Output the [x, y] coordinate of the center of the cell containing the given text.  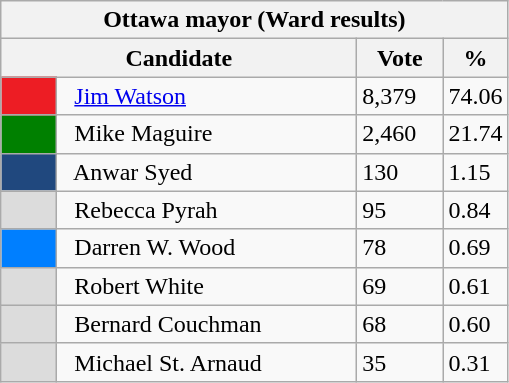
78 [400, 248]
Rebecca Pyrah [207, 210]
Darren W. Wood [207, 248]
74.06 [476, 96]
Ottawa mayor (Ward results) [254, 20]
Candidate [179, 58]
2,460 [400, 134]
Bernard Couchman [207, 324]
Anwar Syed [207, 172]
1.15 [476, 172]
0.84 [476, 210]
130 [400, 172]
0.31 [476, 362]
8,379 [400, 96]
68 [400, 324]
21.74 [476, 134]
35 [400, 362]
Mike Maguire [207, 134]
95 [400, 210]
0.61 [476, 286]
0.60 [476, 324]
% [476, 58]
Vote [400, 58]
Michael St. Arnaud [207, 362]
Robert White [207, 286]
Jim Watson [207, 96]
0.69 [476, 248]
69 [400, 286]
